Output the (X, Y) coordinate of the center of the cell containing the given text.  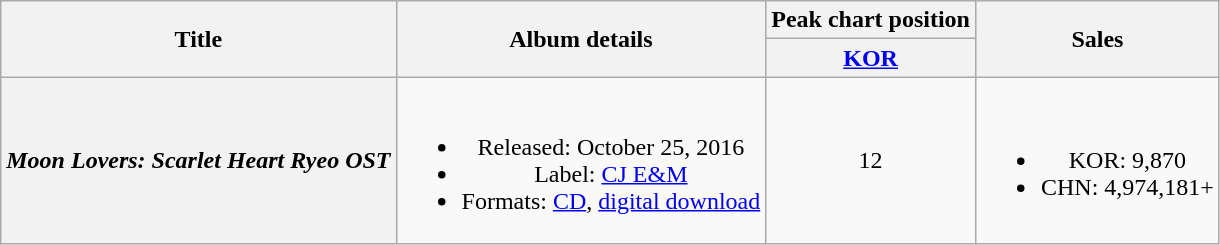
Title (198, 39)
Peak chart position (871, 20)
KOR (871, 58)
12 (871, 160)
Album details (581, 39)
Released: October 25, 2016Label: CJ E&MFormats: CD, digital download (581, 160)
KOR: 9,870CHN: 4,974,181+ (1097, 160)
Moon Lovers: Scarlet Heart Ryeo OST (198, 160)
Sales (1097, 39)
